Determine the (x, y) coordinate at the center of the cell enclosing the given text.  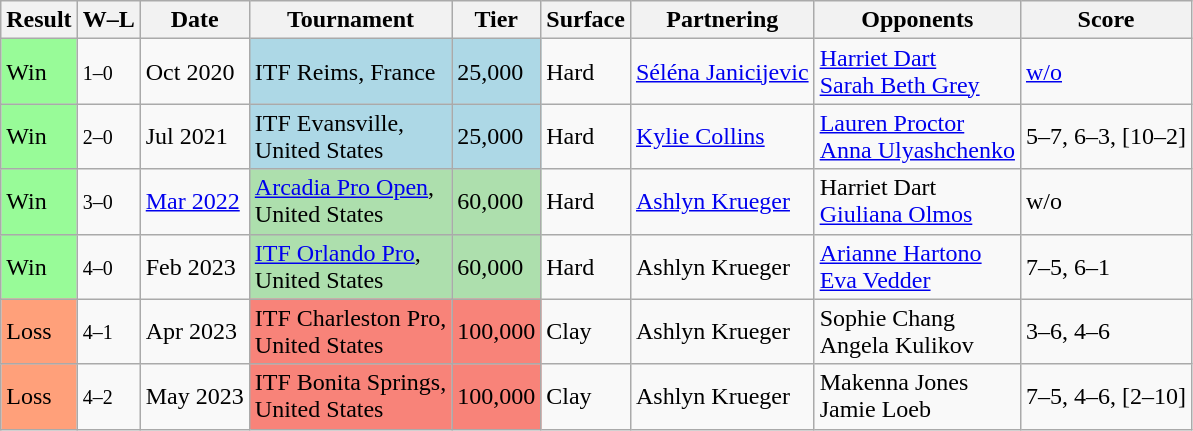
Opponents (917, 20)
5–7, 6–3, [10–2] (1106, 136)
Makenna Jones Jamie Loeb (917, 396)
Harriet Dart Sarah Beth Grey (917, 72)
Arianne Hartono Eva Vedder (917, 266)
Jul 2021 (194, 136)
Arcadia Pro Open, United States (350, 202)
ITF Orlando Pro, United States (350, 266)
ITF Evansville, United States (350, 136)
Séléna Janicijevic (722, 72)
Tournament (350, 20)
ITF Charleston Pro, United States (350, 332)
Partnering (722, 20)
Harriet Dart Giuliana Olmos (917, 202)
Surface (586, 20)
Tier (496, 20)
Oct 2020 (194, 72)
3–6, 4–6 (1106, 332)
4–2 (108, 396)
Feb 2023 (194, 266)
2–0 (108, 136)
Kylie Collins (722, 136)
4–1 (108, 332)
Lauren Proctor Anna Ulyashchenko (917, 136)
3–0 (108, 202)
7–5, 4–6, [2–10] (1106, 396)
May 2023 (194, 396)
Apr 2023 (194, 332)
ITF Bonita Springs, United States (350, 396)
Mar 2022 (194, 202)
7–5, 6–1 (1106, 266)
Score (1106, 20)
Sophie Chang Angela Kulikov (917, 332)
Date (194, 20)
1–0 (108, 72)
4–0 (108, 266)
Result (39, 20)
W–L (108, 20)
ITF Reims, France (350, 72)
